Identify which cell holds the provided text, then report its (x, y) central coordinate. 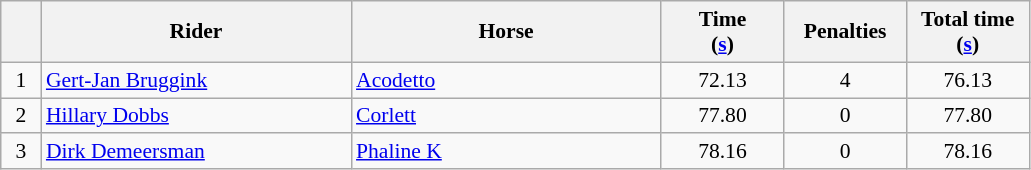
Phaline K (506, 152)
4 (846, 80)
Dirk Demeersman (196, 152)
3 (21, 152)
Total time(s) (968, 32)
Gert-Jan Bruggink (196, 80)
72.13 (722, 80)
76.13 (968, 80)
2 (21, 116)
Horse (506, 32)
1 (21, 80)
Rider (196, 32)
Penalties (846, 32)
Acodetto (506, 80)
Time(s) (722, 32)
Hillary Dobbs (196, 116)
Corlett (506, 116)
